Locate the cell with the specified text and output its [x, y] center coordinate. 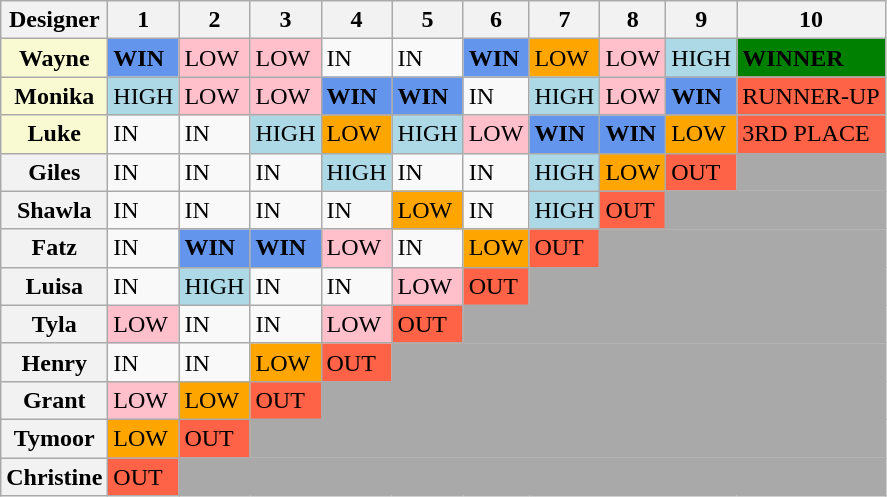
7 [564, 20]
Luke [54, 134]
Fatz [54, 248]
Giles [54, 172]
Grant [54, 400]
8 [633, 20]
1 [144, 20]
Designer [54, 20]
10 [811, 20]
5 [428, 20]
3 [286, 20]
RUNNER-UP [811, 96]
Monika [54, 96]
Tyla [54, 324]
3RD PLACE [811, 134]
Tymoor [54, 438]
Shawla [54, 210]
Wayne [54, 58]
WINNER [811, 58]
9 [702, 20]
Luisa [54, 286]
4 [356, 20]
6 [496, 20]
Christine [54, 477]
2 [214, 20]
Henry [54, 362]
